Detect which cell encompasses the target text, then output its (x, y) center coordinate. 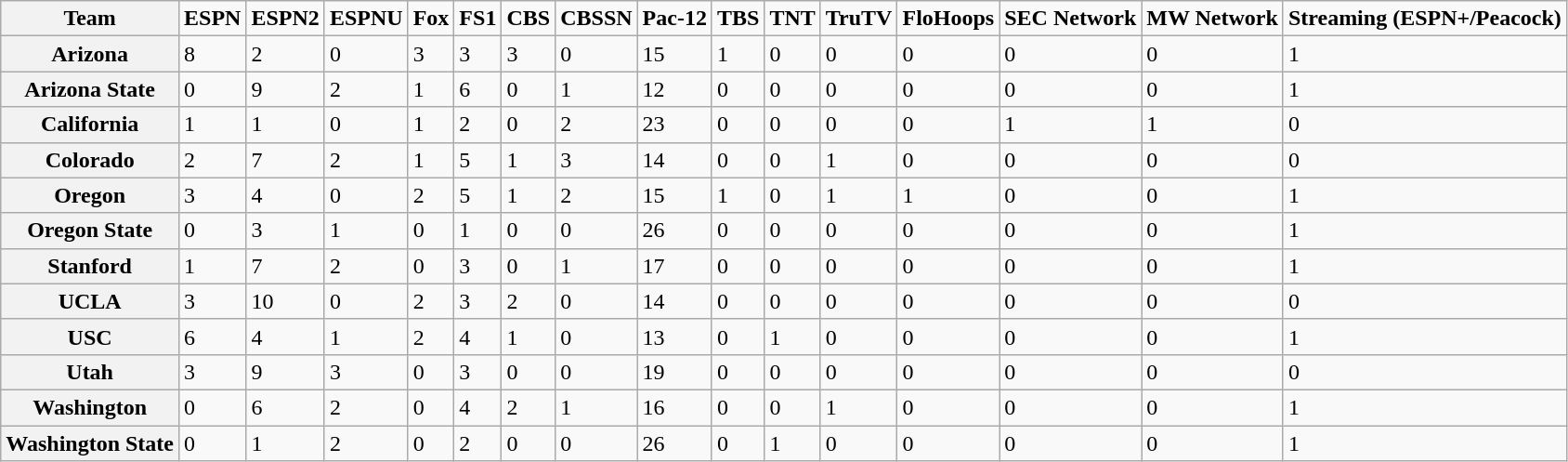
Washington (90, 407)
Utah (90, 372)
CBS (529, 19)
Stanford (90, 266)
13 (674, 337)
Pac-12 (674, 19)
UCLA (90, 301)
Team (90, 19)
Oregon State (90, 231)
17 (674, 266)
TNT (792, 19)
Washington State (90, 443)
ESPN2 (285, 19)
CBSSN (596, 19)
16 (674, 407)
FS1 (477, 19)
TBS (738, 19)
Arizona (90, 54)
Oregon (90, 195)
California (90, 125)
Arizona State (90, 89)
ESPN (213, 19)
USC (90, 337)
12 (674, 89)
23 (674, 125)
Fox (431, 19)
FloHoops (948, 19)
MW Network (1213, 19)
Colorado (90, 160)
8 (213, 54)
TruTV (858, 19)
10 (285, 301)
Streaming (ESPN+/Peacock) (1425, 19)
ESPNU (366, 19)
19 (674, 372)
SEC Network (1070, 19)
